For the text-containing cell, return its midpoint in [X, Y] coordinate format. 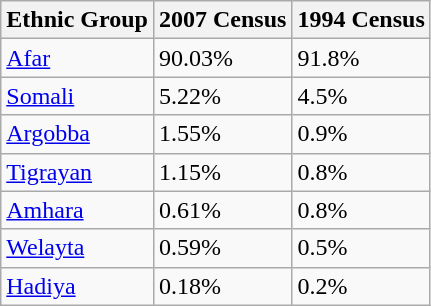
0.2% [361, 286]
90.03% [222, 58]
1.15% [222, 172]
Afar [78, 58]
0.61% [222, 210]
Argobba [78, 134]
1994 Census [361, 20]
4.5% [361, 96]
Welayta [78, 248]
2007 Census [222, 20]
5.22% [222, 96]
0.5% [361, 248]
Amhara [78, 210]
Somali [78, 96]
Tigrayan [78, 172]
91.8% [361, 58]
0.59% [222, 248]
1.55% [222, 134]
0.9% [361, 134]
0.18% [222, 286]
Ethnic Group [78, 20]
Hadiya [78, 286]
